Capture the cell that displays the provided text and extract its [x, y] central coordinate. 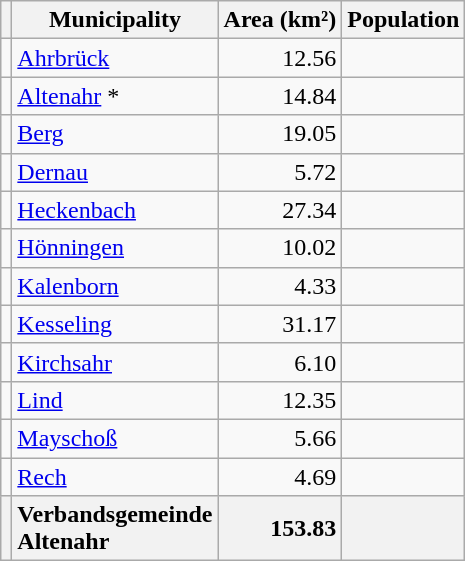
Heckenbach [115, 210]
4.69 [280, 477]
12.56 [280, 58]
Altenahr * [115, 96]
4.33 [280, 286]
Kesseling [115, 324]
VerbandsgemeindeAltenahr [115, 528]
153.83 [280, 528]
Berg [115, 134]
10.02 [280, 248]
Kalenborn [115, 286]
Hönningen [115, 248]
Dernau [115, 172]
27.34 [280, 210]
5.72 [280, 172]
14.84 [280, 96]
5.66 [280, 438]
6.10 [280, 362]
Population [404, 20]
19.05 [280, 134]
12.35 [280, 400]
Lind [115, 400]
Kirchsahr [115, 362]
Area (km²) [280, 20]
31.17 [280, 324]
Mayschoß [115, 438]
Municipality [115, 20]
Rech [115, 477]
Ahrbrück [115, 58]
